Output the [X, Y] coordinate of the center of the cell containing the given text.  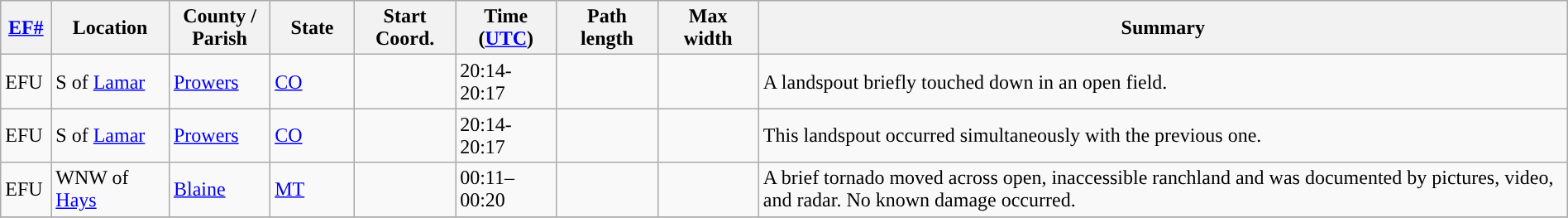
A brief tornado moved across open, inaccessible ranchland and was documented by pictures, video, and radar. No known damage occurred. [1163, 189]
County / Parish [219, 28]
Location [111, 28]
This landspout occurred simultaneously with the previous one. [1163, 136]
State [313, 28]
WNW of Hays [111, 189]
Start Coord. [404, 28]
00:11–00:20 [506, 189]
Blaine [219, 189]
Time (UTC) [506, 28]
MT [313, 189]
Path length [607, 28]
Max width [708, 28]
A landspout briefly touched down in an open field. [1163, 81]
Summary [1163, 28]
EF# [26, 28]
